From the cell containing the given text, extract its center point as [x, y] coordinate. 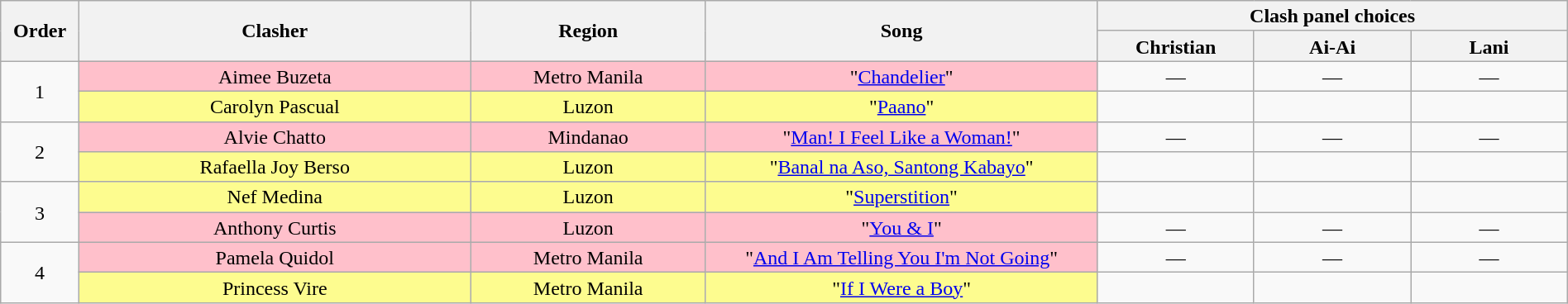
Christian [1176, 46]
Clasher [275, 31]
Clash panel choices [1332, 17]
"And I Am Telling You I'm Not Going" [901, 258]
Pamela Quidol [275, 258]
Ai-Ai [1331, 46]
2 [40, 152]
"Man! I Feel Like a Woman!" [901, 137]
Princess Vire [275, 287]
"You & I" [901, 228]
Order [40, 31]
Lani [1489, 46]
Region [588, 31]
Anthony Curtis [275, 228]
1 [40, 91]
Song [901, 31]
"Paano" [901, 106]
Carolyn Pascual [275, 106]
"Banal na Aso, Santong Kabayo" [901, 167]
Aimee Buzeta [275, 76]
"If I Were a Boy" [901, 287]
4 [40, 273]
3 [40, 211]
"Chandelier" [901, 76]
Mindanao [588, 137]
Nef Medina [275, 197]
Alvie Chatto [275, 137]
Rafaella Joy Berso [275, 167]
"Superstition" [901, 197]
